Output the (X, Y) coordinate of the center of the cell containing the given text.  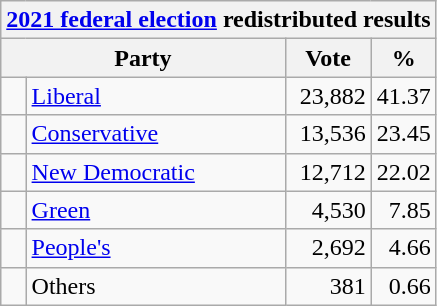
Party (143, 58)
12,712 (328, 172)
% (404, 58)
4.66 (404, 248)
Liberal (156, 96)
381 (328, 286)
23.45 (404, 134)
4,530 (328, 210)
22.02 (404, 172)
7.85 (404, 210)
13,536 (328, 134)
Green (156, 210)
41.37 (404, 96)
People's (156, 248)
2,692 (328, 248)
23,882 (328, 96)
0.66 (404, 286)
Vote (328, 58)
Conservative (156, 134)
New Democratic (156, 172)
Others (156, 286)
2021 federal election redistributed results (218, 20)
